Extract the [X, Y] coordinate from the center of the cell holding the provided text.  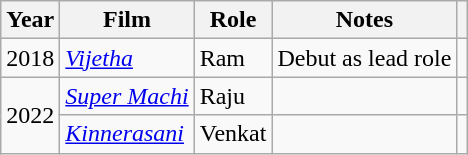
Film [127, 20]
Debut as lead role [364, 58]
Raju [233, 96]
Ram [233, 58]
Venkat [233, 134]
Kinnerasani [127, 134]
Super Machi [127, 96]
Year [30, 20]
2022 [30, 115]
2018 [30, 58]
Role [233, 20]
Notes [364, 20]
Vijetha [127, 58]
